Find where the given text appears and provide that cell's center as (x, y) coordinate. 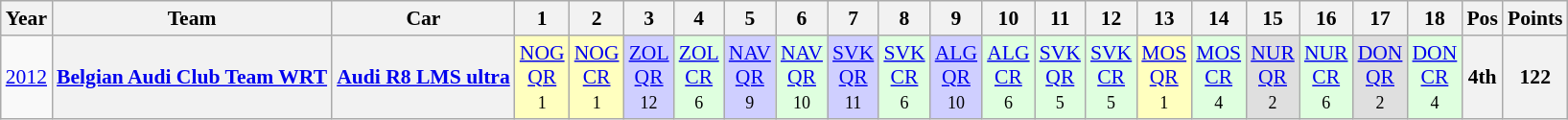
3 (649, 18)
NURQR2 (1273, 77)
18 (1435, 18)
13 (1164, 18)
ZOLQR12 (649, 77)
16 (1326, 18)
11 (1061, 18)
9 (956, 18)
MOSCR4 (1218, 77)
SVKQR11 (854, 77)
6 (802, 18)
17 (1381, 18)
2 (597, 18)
7 (854, 18)
5 (750, 18)
NURCR6 (1326, 77)
ALGCR6 (1008, 77)
NAVQR10 (802, 77)
MOSQR1 (1164, 77)
Car (424, 18)
SVKCR5 (1111, 77)
Team (192, 18)
ZOLCR6 (699, 77)
SVKCR6 (903, 77)
14 (1218, 18)
4 (699, 18)
2012 (27, 77)
10 (1008, 18)
NOGQR1 (543, 77)
Pos (1483, 18)
Audi R8 LMS ultra (424, 77)
8 (903, 18)
ALGQR10 (956, 77)
SVKQR5 (1061, 77)
12 (1111, 18)
4th (1483, 77)
122 (1535, 77)
Year (27, 18)
NOGCR1 (597, 77)
DONQR2 (1381, 77)
Points (1535, 18)
Belgian Audi Club Team WRT (192, 77)
NAVQR9 (750, 77)
1 (543, 18)
DONCR4 (1435, 77)
15 (1273, 18)
